Output the [x, y] coordinate of the center of the cell containing the given text.  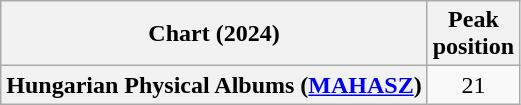
Hungarian Physical Albums (MAHASZ) [214, 85]
Chart (2024) [214, 34]
Peak position [473, 34]
21 [473, 85]
